Detect which cell encompasses the target text, then output its [X, Y] center coordinate. 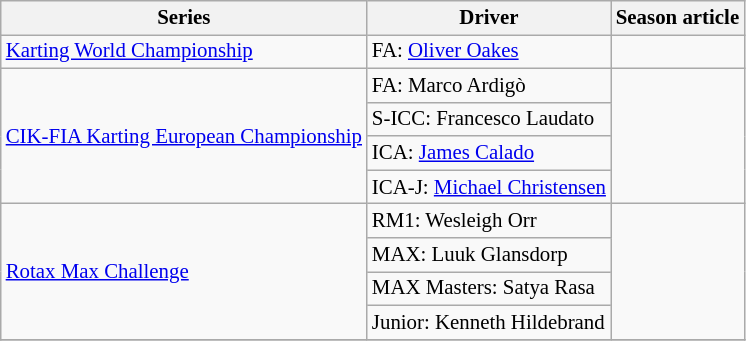
MAX Masters: Satya Rasa [489, 288]
S-ICC: Francesco Laudato [489, 119]
ICA: James Calado [489, 153]
Season article [678, 18]
Rotax Max Challenge [184, 272]
CIK-FIA Karting European Championship [184, 136]
Driver [489, 18]
Junior: Kenneth Hildebrand [489, 322]
RM1: Wesleigh Orr [489, 221]
Karting World Championship [184, 51]
Series [184, 18]
FA: Marco Ardigò [489, 85]
MAX: Luuk Glansdorp [489, 255]
ICA-J: Michael Christensen [489, 187]
FA: Oliver Oakes [489, 51]
